Search for the cell housing the specified text and yield its (x, y) center coordinate. 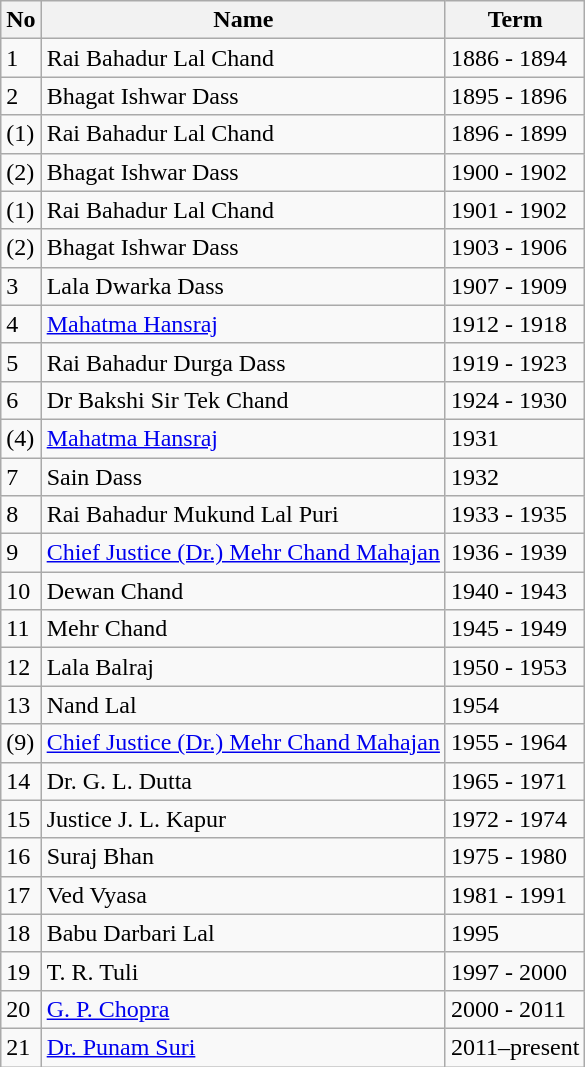
T. R. Tuli (243, 971)
1903 - 1906 (514, 248)
1924 - 1930 (514, 400)
1936 - 1939 (514, 553)
1901 - 1902 (514, 210)
(9) (21, 743)
Lala Balraj (243, 667)
7 (21, 477)
20 (21, 1009)
Ved Vyasa (243, 895)
2011–present (514, 1047)
17 (21, 895)
Lala Dwarka Dass (243, 286)
1954 (514, 705)
Rai Bahadur Mukund Lal Puri (243, 515)
14 (21, 781)
(4) (21, 438)
1965 - 1971 (514, 781)
G. P. Chopra (243, 1009)
Nand Lal (243, 705)
1975 - 1980 (514, 857)
Dr Bakshi Sir Tek Chand (243, 400)
Sain Dass (243, 477)
Justice J. L. Kapur (243, 819)
18 (21, 933)
21 (21, 1047)
4 (21, 324)
1900 - 1902 (514, 172)
Rai Bahadur Durga Dass (243, 362)
5 (21, 362)
11 (21, 629)
19 (21, 971)
1955 - 1964 (514, 743)
1932 (514, 477)
1981 - 1991 (514, 895)
Dr. G. L. Dutta (243, 781)
1931 (514, 438)
1 (21, 58)
1895 - 1896 (514, 96)
1912 - 1918 (514, 324)
1950 - 1953 (514, 667)
Name (243, 20)
1919 - 1923 (514, 362)
2 (21, 96)
1896 - 1899 (514, 134)
Term (514, 20)
12 (21, 667)
15 (21, 819)
13 (21, 705)
No (21, 20)
16 (21, 857)
1972 - 1974 (514, 819)
6 (21, 400)
Mehr Chand (243, 629)
9 (21, 553)
8 (21, 515)
1940 - 1943 (514, 591)
1886 - 1894 (514, 58)
Dr. Punam Suri (243, 1047)
Dewan Chand (243, 591)
1907 - 1909 (514, 286)
1997 - 2000 (514, 971)
3 (21, 286)
10 (21, 591)
2000 - 2011 (514, 1009)
1945 - 1949 (514, 629)
Suraj Bhan (243, 857)
1995 (514, 933)
1933 - 1935 (514, 515)
Babu Darbari Lal (243, 933)
